Search for the cell housing the specified text and yield its (x, y) center coordinate. 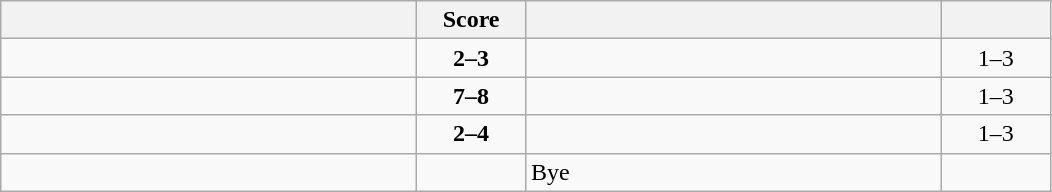
Score (472, 20)
7–8 (472, 96)
2–4 (472, 134)
2–3 (472, 58)
Bye (733, 172)
